Provide the (X, Y) coordinate of the cell's center where the given text is located.  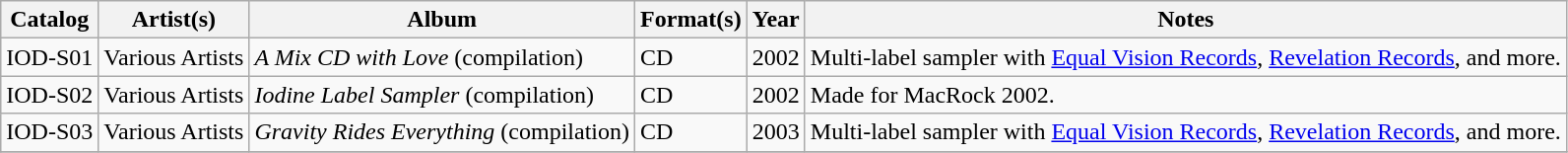
IOD-S02 (49, 95)
Notes (1186, 20)
Made for MacRock 2002. (1186, 95)
Artist(s) (173, 20)
IOD-S01 (49, 57)
IOD-S03 (49, 132)
Format(s) (691, 20)
A Mix CD with Love (compilation) (442, 57)
Year (776, 20)
2003 (776, 132)
Iodine Label Sampler (compilation) (442, 95)
Catalog (49, 20)
Album (442, 20)
Gravity Rides Everything (compilation) (442, 132)
